Detect which cell encompasses the target text, then output its [x, y] center coordinate. 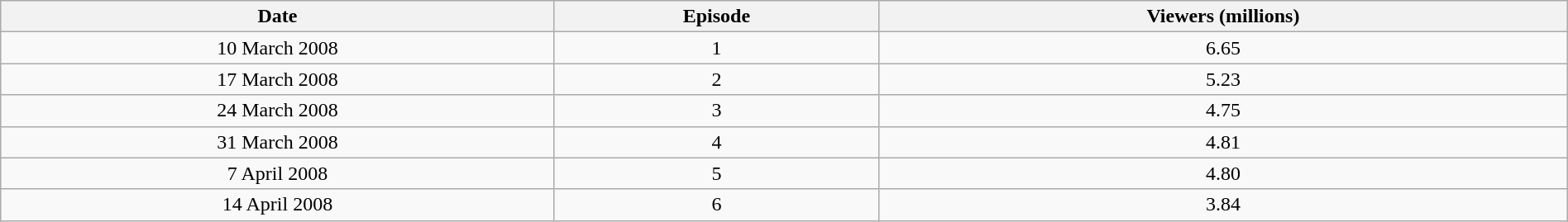
5 [716, 173]
14 April 2008 [278, 205]
4.80 [1224, 173]
5.23 [1224, 79]
2 [716, 79]
24 March 2008 [278, 111]
4 [716, 142]
4.81 [1224, 142]
3 [716, 111]
7 April 2008 [278, 173]
31 March 2008 [278, 142]
4.75 [1224, 111]
6 [716, 205]
Date [278, 17]
1 [716, 48]
Episode [716, 17]
6.65 [1224, 48]
3.84 [1224, 205]
10 March 2008 [278, 48]
17 March 2008 [278, 79]
Viewers (millions) [1224, 17]
